Extract the [X, Y] coordinate from the center of the cell holding the provided text.  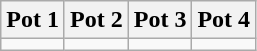
Pot 2 [96, 20]
Pot 1 [33, 20]
Pot 3 [160, 20]
Pot 4 [224, 20]
